Output the [x, y] coordinate of the center of the cell containing the given text.  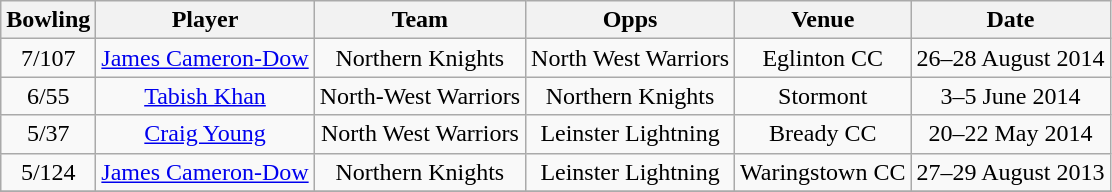
Opps [630, 20]
26–28 August 2014 [1010, 58]
3–5 June 2014 [1010, 96]
5/37 [48, 134]
Stormont [823, 96]
Craig Young [205, 134]
North-West Warriors [420, 96]
6/55 [48, 96]
Player [205, 20]
Eglinton CC [823, 58]
27–29 August 2013 [1010, 172]
Team [420, 20]
Waringstown CC [823, 172]
Bowling [48, 20]
Date [1010, 20]
Venue [823, 20]
7/107 [48, 58]
20–22 May 2014 [1010, 134]
Bready CC [823, 134]
Tabish Khan [205, 96]
5/124 [48, 172]
